Scan for the cell matching the given text and deliver its (X, Y) coordinate at center. 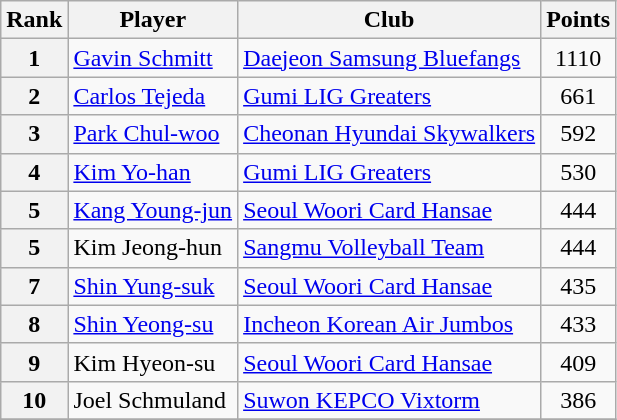
10 (34, 400)
2 (34, 96)
4 (34, 172)
409 (578, 362)
Kang Young-jun (153, 210)
9 (34, 362)
Suwon KEPCO Vixtorm (390, 400)
Kim Hyeon-su (153, 362)
Gavin Schmitt (153, 58)
Player (153, 20)
1 (34, 58)
8 (34, 324)
1110 (578, 58)
Kim Jeong-hun (153, 248)
Kim Yo-han (153, 172)
Joel Schmuland (153, 400)
592 (578, 134)
433 (578, 324)
Daejeon Samsung Bluefangs (390, 58)
Carlos Tejeda (153, 96)
Cheonan Hyundai Skywalkers (390, 134)
Shin Yung-suk (153, 286)
Rank (34, 20)
661 (578, 96)
3 (34, 134)
Incheon Korean Air Jumbos (390, 324)
Park Chul-woo (153, 134)
Points (578, 20)
435 (578, 286)
Club (390, 20)
530 (578, 172)
386 (578, 400)
Shin Yeong-su (153, 324)
7 (34, 286)
Sangmu Volleyball Team (390, 248)
